Return [X, Y] of the center of cell containing provided text 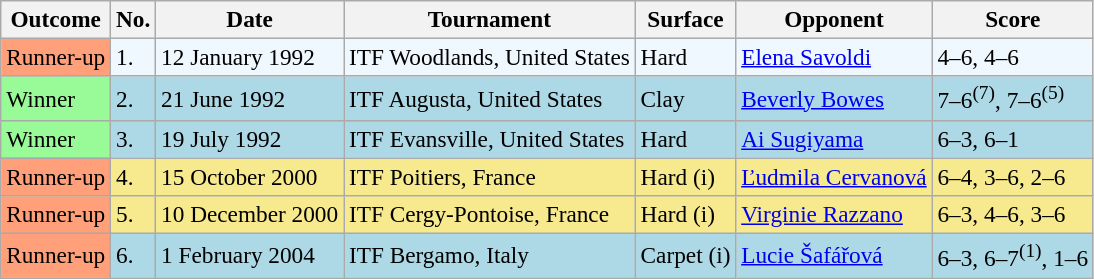
Ai Sugiyama [834, 139]
ITF Augusta, United States [490, 98]
Elena Savoldi [834, 57]
10 December 2000 [250, 214]
ITF Woodlands, United States [490, 57]
Lucie Šafářová [834, 255]
19 July 1992 [250, 139]
1 February 2004 [250, 255]
6–4, 3–6, 2–6 [1012, 177]
Carpet (i) [686, 255]
Date [250, 19]
Tournament [490, 19]
Clay [686, 98]
21 June 1992 [250, 98]
ITF Cergy-Pontoise, France [490, 214]
6–3, 6–7(1), 1–6 [1012, 255]
2. [134, 98]
6. [134, 255]
ITF Evansville, United States [490, 139]
Opponent [834, 19]
Beverly Bowes [834, 98]
Score [1012, 19]
Virginie Razzano [834, 214]
Ľudmila Cervanová [834, 177]
4–6, 4–6 [1012, 57]
No. [134, 19]
5. [134, 214]
4. [134, 177]
1. [134, 57]
15 October 2000 [250, 177]
Outcome [56, 19]
12 January 1992 [250, 57]
Surface [686, 19]
6–3, 6–1 [1012, 139]
3. [134, 139]
7–6(7), 7–6(5) [1012, 98]
ITF Poitiers, France [490, 177]
6–3, 4–6, 3–6 [1012, 214]
ITF Bergamo, Italy [490, 255]
